For the text-containing cell, return its midpoint in [x, y] coordinate format. 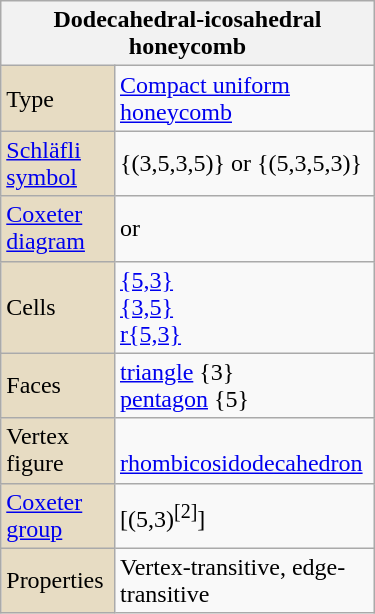
Properties [58, 580]
Schläfli symbol [58, 164]
Cells [58, 307]
{5,3} {3,5} r{5,3} [244, 307]
Faces [58, 386]
Dodecahedral-icosahedral honeycomb [188, 34]
triangle {3}pentagon {5} [244, 386]
Type [58, 98]
[(5,3)[2]] [244, 516]
Vertex-transitive, edge-transitive [244, 580]
Coxeter diagram [58, 228]
Coxeter group [58, 516]
{(3,5,3,5)} or {(5,3,5,3)} [244, 164]
Vertex figure [58, 450]
or [244, 228]
Compact uniform honeycomb [244, 98]
rhombicosidodecahedron [244, 450]
